For the text-containing cell, return its midpoint in (x, y) coordinate format. 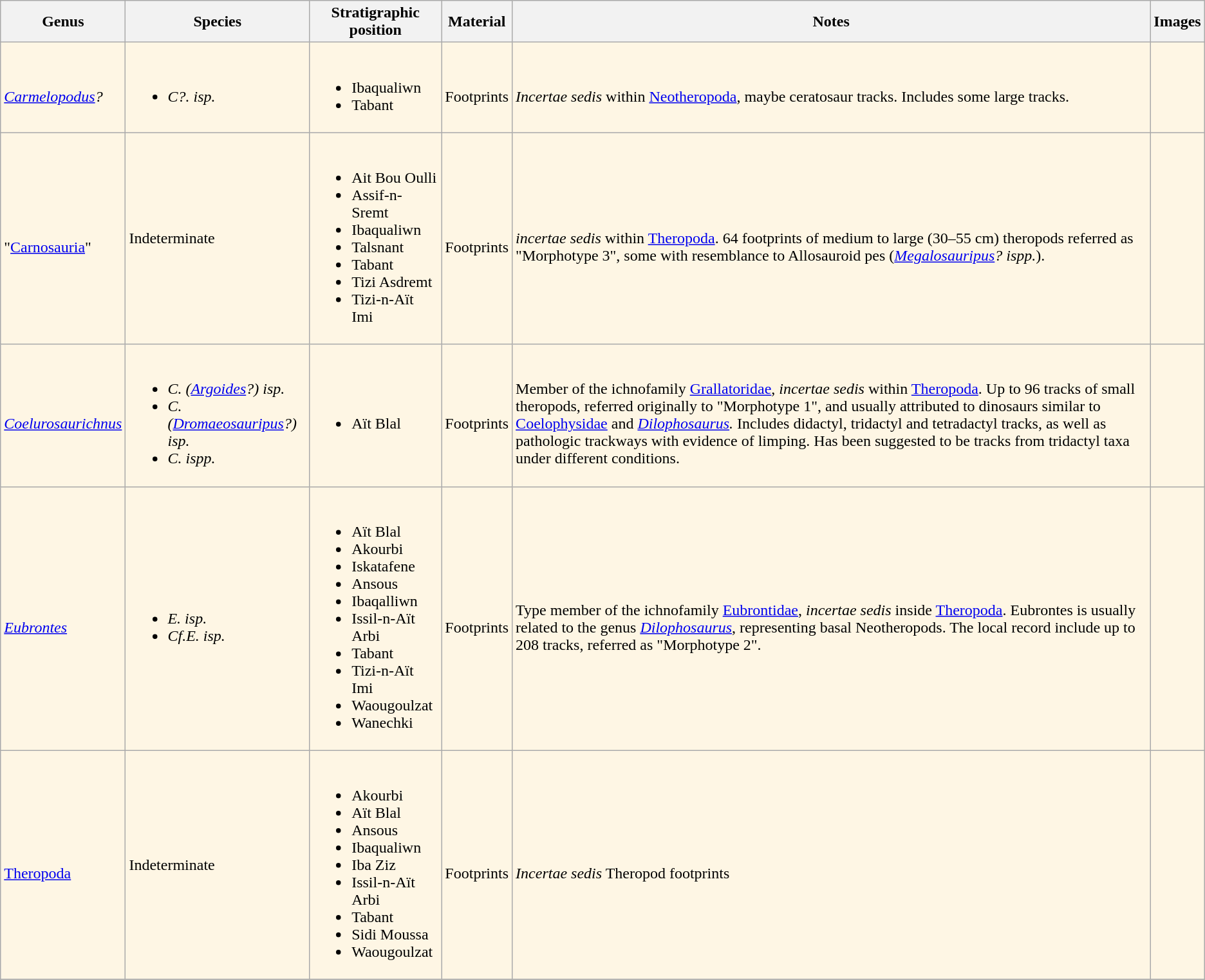
Ait Bou OulliAssif-n-SremtIbaqualiwnTalsnantTabantTizi AsdremtTizi-n-Aït Imi (376, 238)
Carmelopodus? (63, 88)
IbaqualiwnTabant (376, 88)
C. (Argoides?) isp.C. (Dromaeosauripus?) isp.C. ispp. (218, 416)
AkourbiAït BlalAnsousIbaqualiwnIba ZizIssil-n-Aït ArbiTabantSidi MoussaWaougoulzat (376, 865)
Theropoda (63, 865)
Stratigraphic position (376, 22)
Aït Blal (376, 416)
Aït BlalAkourbiIskatafeneAnsousIbaqalliwnIssil-n-Aït ArbiTabantTizi-n-Aït ImiWaougoulzatWanechki (376, 618)
Eubrontes (63, 618)
Species (218, 22)
Notes (832, 22)
E. isp.Cf.E. isp. (218, 618)
"Carnosauria" (63, 238)
Incertae sedis within Neotheropoda, maybe ceratosaur tracks. Includes some large tracks. (832, 88)
Coelurosaurichnus (63, 416)
C?. isp. (218, 88)
Genus (63, 22)
Incertae sedis Theropod footprints (832, 865)
Material (477, 22)
Images (1177, 22)
